Scan for the cell matching the given text and deliver its (x, y) coordinate at center. 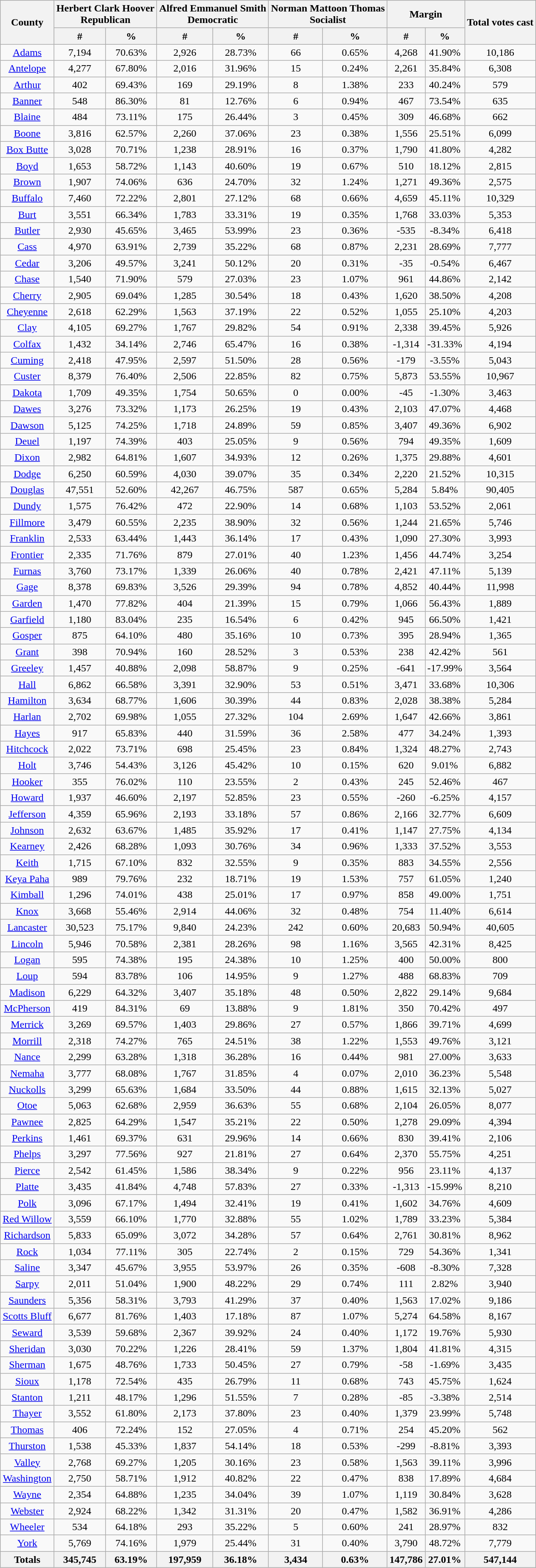
2,926 (185, 52)
-179 (406, 360)
7,460 (80, 198)
76.02% (131, 782)
3,816 (80, 133)
3,996 (500, 1462)
0.28% (355, 1397)
31.59% (241, 733)
Cass (27, 247)
1,675 (80, 1365)
3,206 (80, 263)
1,421 (500, 619)
73.11% (131, 117)
75.17% (131, 927)
Kearney (27, 846)
-58 (406, 1365)
4,203 (500, 312)
Wheeler (27, 1527)
36.23% (445, 1073)
245 (406, 782)
2,426 (80, 846)
55.75% (445, 1154)
45.67% (131, 1268)
Frontier (27, 555)
29.86% (241, 1025)
1.27% (355, 976)
3,559 (80, 1219)
Merrick (27, 1025)
0.45% (355, 117)
2,815 (500, 166)
5,125 (80, 425)
1,341 (500, 1251)
11.40% (445, 911)
4,601 (500, 457)
7,328 (500, 1268)
1,979 (185, 1543)
1,684 (185, 1089)
35 (296, 474)
0.33% (355, 1187)
981 (406, 1057)
50.45% (241, 1365)
47.07% (445, 409)
3,793 (185, 1300)
68.08% (131, 1073)
74.06% (131, 182)
47.11% (445, 571)
3,565 (406, 943)
83.78% (131, 976)
3,861 (500, 717)
2,354 (80, 1494)
4,194 (500, 344)
8,379 (80, 376)
Adams (27, 52)
45.20% (445, 1430)
19.76% (445, 1333)
4,970 (80, 247)
875 (80, 636)
33.03% (445, 214)
1,647 (406, 717)
1,375 (406, 457)
63.28% (131, 1057)
3,777 (80, 1073)
18.71% (241, 879)
28.41% (241, 1349)
4,359 (80, 814)
2,022 (80, 749)
2,542 (80, 1170)
3,479 (80, 522)
26.25% (241, 409)
2,173 (185, 1413)
4,137 (500, 1170)
2,106 (500, 1138)
1.37% (355, 1349)
110 (185, 782)
29.09% (445, 1122)
90,405 (500, 490)
58.72% (131, 166)
71.76% (131, 555)
-8.30% (445, 1268)
2,750 (80, 1478)
3,241 (185, 263)
17.89% (445, 1478)
50.94% (445, 927)
1,278 (406, 1122)
Saunders (27, 1300)
5,769 (80, 1543)
2,335 (80, 555)
-641 (406, 668)
Lincoln (27, 943)
21.39% (241, 603)
0.71% (355, 1430)
5,356 (80, 1300)
73.32% (131, 409)
48.27% (445, 749)
0.73% (355, 636)
2,801 (185, 198)
67.10% (131, 863)
510 (406, 166)
Johnson (27, 830)
61.45% (131, 1170)
5,353 (500, 214)
41.29% (241, 1300)
22.85% (241, 376)
169 (185, 85)
52.46% (445, 782)
56.43% (445, 603)
2,098 (185, 668)
3,126 (185, 765)
2,761 (406, 1235)
729 (406, 1251)
438 (185, 895)
2,193 (185, 814)
Custer (27, 376)
1,432 (80, 344)
1,485 (185, 830)
2,743 (500, 749)
13.88% (241, 1009)
30.76% (241, 846)
72.22% (131, 198)
7,777 (500, 247)
29.82% (241, 328)
8,167 (500, 1316)
2,597 (185, 360)
34.04% (241, 1494)
48.72% (445, 1543)
1,235 (185, 1494)
0.85% (355, 425)
27.03% (241, 279)
6,882 (500, 765)
152 (185, 1430)
3,564 (500, 668)
1,365 (500, 636)
33.18% (241, 814)
2,260 (185, 133)
2,299 (80, 1057)
Thayer (27, 1413)
-85 (406, 1397)
66.34% (131, 214)
39.71% (445, 1025)
44.06% (241, 911)
1,889 (500, 603)
74.25% (131, 425)
32.88% (241, 1219)
27.00% (445, 1057)
398 (80, 652)
0.51% (355, 684)
1,715 (80, 863)
49.76% (445, 1041)
0.87% (355, 247)
743 (406, 1381)
5,746 (500, 522)
2,822 (406, 992)
8,425 (500, 943)
3,096 (80, 1203)
70.58% (131, 943)
0.83% (355, 700)
548 (80, 101)
Antelope (27, 69)
28.94% (445, 636)
698 (185, 749)
Cherry (27, 295)
Rock (27, 1251)
22.74% (241, 1251)
6,308 (500, 69)
-3.38% (445, 1397)
254 (406, 1430)
46.68% (445, 117)
Total votes cast (500, 22)
30.39% (241, 700)
Dundy (27, 506)
83.04% (131, 619)
1,172 (406, 1333)
3,552 (80, 1413)
488 (406, 976)
0.86% (355, 814)
71.90% (131, 279)
1,751 (500, 895)
7,779 (500, 1543)
51.55% (241, 1397)
69 (185, 1009)
41.90% (445, 52)
51.50% (241, 360)
595 (80, 960)
25.10% (445, 312)
20,683 (406, 927)
31.85% (241, 1073)
25.01% (241, 895)
235 (185, 619)
98 (296, 943)
147,786 (406, 1559)
-1,314 (406, 344)
2,318 (80, 1041)
-6.25% (445, 798)
2,010 (406, 1073)
800 (500, 960)
34.93% (241, 457)
1,103 (406, 506)
111 (406, 1284)
1,754 (185, 393)
1,837 (185, 1446)
0.37% (355, 149)
40.44% (445, 587)
1,540 (80, 279)
8,077 (500, 1106)
Pawnee (27, 1122)
2,914 (185, 911)
1,285 (185, 295)
24.51% (241, 1041)
830 (406, 1138)
25.05% (241, 441)
37.06% (241, 133)
55.46% (131, 911)
754 (406, 911)
1,538 (80, 1446)
2,575 (500, 182)
3,539 (80, 1333)
-45 (406, 393)
2,768 (80, 1462)
Lancaster (27, 927)
Hitchcock (27, 749)
1,240 (500, 879)
23.55% (241, 782)
69.57% (131, 1025)
Sheridan (27, 1349)
3,526 (185, 587)
42.31% (445, 943)
35.16% (241, 636)
Dodge (27, 474)
40.24% (445, 85)
Butler (27, 231)
-15.99% (445, 1187)
38.34% (241, 1170)
4,268 (406, 52)
1,147 (406, 830)
84.31% (131, 1009)
33.68% (445, 684)
5,063 (80, 1106)
Thomas (27, 1430)
2,028 (406, 700)
76.42% (131, 506)
9,840 (185, 927)
64.10% (131, 636)
74.16% (131, 1543)
3,746 (80, 765)
42,267 (185, 490)
50.00% (445, 960)
0.96% (355, 846)
879 (185, 555)
5,926 (500, 328)
36.18% (241, 1559)
65.09% (131, 1235)
587 (296, 490)
61.05% (445, 879)
54 (296, 328)
3,254 (500, 555)
0.88% (355, 1089)
48 (296, 992)
945 (406, 619)
26.06% (241, 571)
63.67% (131, 830)
24.38% (241, 960)
3,072 (185, 1235)
1,937 (80, 798)
8,378 (80, 587)
35.21% (241, 1122)
Loup (27, 976)
59.68% (131, 1333)
1,575 (80, 506)
1,609 (500, 441)
24.89% (241, 425)
18.12% (445, 166)
1,457 (80, 668)
Gosper (27, 636)
3,471 (406, 684)
Grant (27, 652)
2,739 (185, 247)
33.23% (445, 1219)
1,709 (80, 393)
3,955 (185, 1268)
28.69% (445, 247)
1,553 (406, 1041)
1,615 (406, 1089)
175 (185, 117)
2,231 (406, 247)
2,959 (185, 1106)
0.97% (355, 895)
64.18% (131, 1527)
53.99% (241, 231)
561 (500, 652)
3,393 (500, 1446)
35.84% (445, 69)
73.54% (445, 101)
45.75% (445, 1381)
1.38% (355, 85)
33.50% (241, 1089)
York (27, 1543)
Garfield (27, 619)
74.39% (131, 441)
5 (296, 1527)
38.90% (241, 522)
6,677 (80, 1316)
Otoe (27, 1106)
-1.30% (445, 393)
3,553 (500, 846)
620 (406, 765)
241 (406, 1527)
6,614 (500, 911)
3,628 (500, 1494)
28 (296, 360)
400 (406, 960)
5,548 (500, 1073)
64.32% (131, 992)
3,668 (80, 911)
Cheyenne (27, 312)
0.75% (355, 376)
883 (406, 863)
23.99% (445, 1413)
2,142 (500, 279)
3,551 (80, 214)
309 (406, 117)
Cuming (27, 360)
Red Willow (27, 1219)
70.63% (131, 52)
961 (406, 279)
662 (500, 117)
42.42% (445, 652)
3,463 (500, 393)
21.65% (445, 522)
1,624 (500, 1381)
0.48% (355, 911)
29.14% (445, 992)
17.02% (445, 1300)
104 (296, 717)
-17.99% (445, 668)
1,718 (185, 425)
3,121 (500, 1041)
2.58% (355, 733)
32.77% (445, 814)
2,381 (185, 943)
0.07% (355, 1073)
403 (185, 441)
195 (185, 960)
3,465 (185, 231)
87 (296, 1316)
29.88% (445, 457)
2,702 (80, 717)
2,016 (185, 69)
62.57% (131, 133)
36.91% (445, 1511)
2,506 (185, 376)
11,998 (500, 587)
1,379 (406, 1413)
1,547 (185, 1122)
4,286 (500, 1511)
0.52% (355, 312)
1,244 (406, 522)
Colfax (27, 344)
14.95% (241, 976)
27.75% (445, 830)
Hall (27, 684)
65.83% (131, 733)
53.52% (445, 506)
45.33% (131, 1446)
3,347 (80, 1268)
0.26% (355, 457)
23.11% (445, 1170)
70.42% (445, 1009)
2,418 (80, 360)
242 (296, 927)
4,394 (500, 1122)
635 (500, 101)
Kimball (27, 895)
Hayes (27, 733)
534 (80, 1527)
25.44% (241, 1543)
62.68% (131, 1106)
5,043 (500, 360)
404 (185, 603)
3,790 (406, 1543)
24.23% (241, 927)
1,607 (185, 457)
Keith (27, 863)
0.91% (355, 328)
Dawson (27, 425)
48.22% (241, 1284)
-35 (406, 263)
1.24% (355, 182)
73.17% (131, 571)
22.90% (241, 506)
37.52% (445, 846)
2,746 (185, 344)
44.74% (445, 555)
106 (185, 976)
440 (185, 733)
956 (406, 1170)
3,276 (80, 409)
0.55% (355, 798)
160 (185, 652)
2,370 (406, 1154)
70.22% (131, 1349)
1,090 (406, 539)
49.00% (445, 895)
765 (185, 1041)
4,699 (500, 1025)
-299 (406, 1446)
3,269 (80, 1025)
594 (80, 976)
1,211 (80, 1397)
6,467 (500, 263)
1,602 (406, 1203)
10,306 (500, 684)
2,197 (185, 798)
74.38% (131, 960)
24.70% (241, 182)
67.80% (131, 69)
Dixon (27, 457)
58.71% (131, 1478)
-31.33% (445, 344)
7 (296, 1397)
Chase (27, 279)
0.58% (355, 1462)
3,633 (500, 1057)
8,962 (500, 1235)
1,770 (185, 1219)
794 (406, 441)
4,659 (406, 198)
9.01% (445, 765)
6,229 (80, 992)
26.79% (241, 1381)
419 (80, 1009)
74.27% (131, 1041)
Garden (27, 603)
5,274 (406, 1316)
2,556 (500, 863)
1,768 (406, 214)
45.65% (131, 231)
709 (500, 976)
Gage (27, 587)
69.83% (131, 587)
58.87% (241, 668)
30.16% (241, 1462)
68.28% (131, 846)
1,912 (185, 1478)
36.28% (241, 1057)
Holt (27, 765)
26.05% (445, 1106)
232 (185, 879)
Harlan (27, 717)
Deuel (27, 441)
60.55% (131, 522)
2,421 (406, 571)
1,582 (406, 1511)
40.82% (241, 1478)
Logan (27, 960)
858 (406, 895)
54.43% (131, 765)
69.98% (131, 717)
1,034 (80, 1251)
1,342 (185, 1511)
Seward (27, 1333)
2,632 (80, 830)
36.63% (241, 1106)
65.96% (131, 814)
2,338 (406, 328)
-608 (406, 1268)
5.84% (445, 490)
4,852 (406, 587)
28.26% (241, 943)
Madison (27, 992)
Howard (27, 798)
25.51% (445, 133)
0.42% (355, 619)
562 (500, 1430)
Pierce (27, 1170)
6,609 (500, 814)
-1.69% (445, 1365)
3,434 (296, 1559)
-3.55% (445, 360)
3,391 (185, 684)
46.75% (241, 490)
1,790 (406, 149)
6,418 (500, 231)
29.96% (241, 1138)
45.42% (241, 765)
66 (296, 52)
2,103 (406, 409)
197,959 (185, 1559)
7,194 (80, 52)
63.44% (131, 539)
54.36% (445, 1251)
54.14% (241, 1446)
64.29% (131, 1122)
Cedar (27, 263)
636 (185, 182)
547,144 (500, 1559)
30.54% (241, 295)
61.80% (131, 1413)
2,930 (80, 231)
2,166 (406, 814)
1,443 (185, 539)
1,238 (185, 149)
52.60% (131, 490)
4,684 (500, 1478)
1,173 (185, 409)
-1,313 (406, 1187)
-535 (406, 231)
Valley (27, 1462)
27.30% (445, 539)
34.14% (131, 344)
1,494 (185, 1203)
3,297 (80, 1154)
5,930 (500, 1333)
0.63% (355, 1559)
9,684 (500, 992)
Boone (27, 133)
Wayne (27, 1494)
Saline (27, 1268)
4,208 (500, 295)
1,456 (406, 555)
70.71% (131, 149)
65.63% (131, 1089)
64.58% (445, 1316)
4,157 (500, 798)
Banner (27, 101)
39.45% (445, 328)
81.76% (131, 1316)
293 (185, 1527)
57.83% (241, 1187)
86.30% (131, 101)
395 (406, 636)
Jefferson (27, 814)
5,748 (500, 1413)
1,900 (185, 1284)
3,940 (500, 1284)
Totals (27, 1559)
34 (296, 846)
53.55% (445, 376)
48.17% (131, 1397)
32.55% (241, 863)
917 (80, 733)
1,733 (185, 1365)
38 (296, 1041)
1.25% (355, 960)
72.24% (131, 1430)
6,902 (500, 425)
Douglas (27, 490)
28.91% (241, 149)
927 (185, 1154)
Fillmore (27, 522)
McPherson (27, 1009)
Herbert Clark HooverRepublican (105, 14)
Dawes (27, 409)
County (27, 22)
4,030 (185, 474)
24 (296, 1333)
41.84% (131, 1187)
46.60% (131, 798)
12 (296, 457)
69.37% (131, 1138)
39.41% (445, 1138)
1,226 (185, 1349)
0.57% (355, 1025)
1.81% (355, 1009)
39 (296, 1494)
44.86% (445, 279)
1,470 (80, 603)
27.05% (241, 1430)
4,609 (500, 1203)
1,197 (80, 441)
25.45% (241, 749)
37.19% (241, 312)
-8.81% (445, 1446)
3,760 (80, 571)
32.90% (241, 684)
2,220 (406, 474)
82 (296, 376)
2,618 (80, 312)
Scotts Bluff (27, 1316)
39.11% (445, 1462)
74.01% (131, 895)
Richardson (27, 1235)
-0.54% (445, 263)
28.73% (241, 52)
37.80% (241, 1413)
77.11% (131, 1251)
1,804 (406, 1349)
1,143 (185, 166)
69.04% (131, 295)
0.36% (355, 231)
2.82% (445, 1284)
1,339 (185, 571)
Brown (27, 182)
Platte (27, 1187)
40.60% (241, 166)
51.04% (131, 1284)
Washington (27, 1478)
4,468 (500, 409)
27.32% (241, 717)
3,993 (500, 539)
38.38% (445, 700)
68.77% (131, 700)
2,924 (80, 1511)
Perkins (27, 1138)
9,186 (500, 1300)
757 (406, 879)
0.84% (355, 749)
4,748 (185, 1187)
68.22% (131, 1511)
4,105 (80, 328)
497 (500, 1009)
67.17% (131, 1203)
12.76% (241, 101)
Sioux (27, 1381)
29.39% (241, 587)
28.52% (241, 652)
32.13% (445, 1089)
5,384 (500, 1219)
29 (296, 1284)
Franklin (27, 539)
8,210 (500, 1187)
10,186 (500, 52)
Nuckolls (27, 1089)
73.71% (131, 749)
68.83% (445, 976)
2,514 (500, 1397)
1.23% (355, 555)
305 (185, 1251)
0.44% (355, 1057)
64.88% (131, 1494)
1,783 (185, 214)
345,745 (80, 1559)
53.97% (241, 1268)
2,905 (80, 295)
Stanton (27, 1397)
Thurston (27, 1446)
Nance (27, 1057)
-8.34% (445, 231)
Knox (27, 911)
Box Butte (27, 149)
238 (406, 652)
1,866 (406, 1025)
34.24% (445, 733)
5,027 (500, 1089)
1,205 (185, 1462)
1,556 (406, 133)
0.94% (355, 101)
0 (296, 393)
42.66% (445, 717)
65.47% (241, 344)
52.85% (241, 798)
1,178 (80, 1381)
39.07% (241, 474)
38.50% (445, 295)
2,235 (185, 522)
66.10% (131, 1219)
50.65% (241, 393)
11 (296, 1381)
1,180 (80, 619)
Arthur (27, 85)
69.43% (131, 85)
31.96% (241, 69)
0.74% (355, 1284)
21.52% (445, 474)
Boyd (27, 166)
1,333 (406, 846)
3,028 (80, 149)
10,967 (500, 376)
2,982 (80, 457)
41.80% (445, 149)
Webster (27, 1511)
1,318 (185, 1057)
32.41% (241, 1203)
5,873 (406, 376)
1,324 (406, 749)
1,606 (185, 700)
Buffalo (27, 198)
Polk (27, 1203)
0.34% (355, 474)
2,261 (406, 69)
41.81% (445, 1349)
0.67% (355, 166)
70.94% (131, 652)
10,329 (500, 198)
Keya Paha (27, 879)
30.84% (445, 1494)
0.24% (355, 69)
81 (185, 101)
484 (80, 117)
4,251 (500, 1154)
233 (406, 85)
34.55% (445, 863)
10,315 (500, 474)
3,634 (80, 700)
63.91% (131, 247)
Alfred Emmanuel SmithDemocratic (213, 14)
Furnas (27, 571)
2.69% (355, 717)
2,825 (80, 1122)
30.81% (445, 1235)
1,093 (185, 846)
402 (80, 85)
47,551 (80, 490)
40.88% (131, 668)
35.18% (241, 992)
37 (296, 1300)
2,104 (406, 1106)
40,605 (500, 927)
1,586 (185, 1170)
34.76% (445, 1203)
5,946 (80, 943)
1,653 (80, 166)
472 (185, 506)
989 (80, 879)
62.29% (131, 312)
Burt (27, 214)
28.97% (445, 1527)
4,282 (500, 149)
29.19% (241, 85)
36 (296, 733)
1.16% (355, 943)
58.31% (131, 1300)
0.22% (355, 1170)
1,620 (406, 295)
406 (80, 1430)
Blaine (27, 117)
66.50% (445, 619)
31.31% (241, 1511)
2,533 (80, 539)
30,523 (80, 927)
77.82% (131, 603)
0.25% (355, 668)
36.14% (241, 539)
1.53% (355, 879)
2,061 (500, 506)
0.31% (355, 263)
6,862 (80, 684)
Hamilton (27, 700)
26 (296, 1268)
49.57% (131, 263)
76.40% (131, 376)
Sherman (27, 1365)
2,367 (185, 1333)
2,011 (80, 1284)
72.54% (131, 1381)
79.76% (131, 879)
Norman Mattoon ThomasSocialist (328, 14)
1,393 (500, 733)
-260 (406, 798)
5,833 (80, 1235)
94 (296, 587)
4,134 (500, 830)
35.92% (241, 830)
1,789 (406, 1219)
66.58% (131, 684)
4,277 (80, 69)
0.00% (355, 393)
838 (406, 1478)
34.28% (241, 1235)
1.22% (355, 1041)
63.19% (131, 1559)
Dakota (27, 393)
Margin (426, 14)
1,119 (406, 1494)
3,299 (80, 1089)
Nemaha (27, 1073)
6,250 (80, 474)
47.95% (131, 360)
6,099 (500, 133)
64.81% (131, 457)
21.81% (241, 1154)
1,461 (80, 1138)
48.76% (131, 1365)
350 (406, 1009)
631 (185, 1138)
1,907 (80, 182)
31 (296, 1543)
5,139 (500, 571)
Hooker (27, 782)
8 (296, 85)
Phelps (27, 1154)
33.31% (241, 214)
435 (185, 1381)
1,271 (406, 182)
477 (406, 733)
77.56% (131, 1154)
39.92% (241, 1333)
50.12% (241, 263)
Greeley (27, 668)
355 (80, 782)
26.44% (241, 117)
45.11% (445, 198)
4,315 (500, 1349)
Morrill (27, 1041)
Clay (27, 328)
27.12% (241, 198)
53 (296, 684)
16.54% (241, 619)
3,030 (80, 1349)
Sarpy (27, 1284)
17.18% (241, 1316)
1.02% (355, 1219)
60.59% (131, 474)
1,066 (406, 603)
480 (185, 636)
